From the cell containing the given text, extract its center point as (X, Y) coordinate. 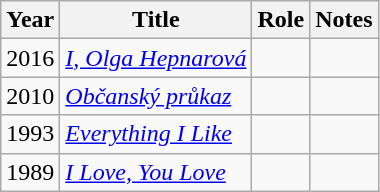
Notes (344, 20)
1989 (30, 172)
Year (30, 20)
I Love, You Love (156, 172)
I, Olga Hepnarová (156, 58)
Everything I Like (156, 134)
Občanský průkaz (156, 96)
Title (156, 20)
Role (281, 20)
2010 (30, 96)
1993 (30, 134)
2016 (30, 58)
